Locate the cell with the specified text and output its [x, y] center coordinate. 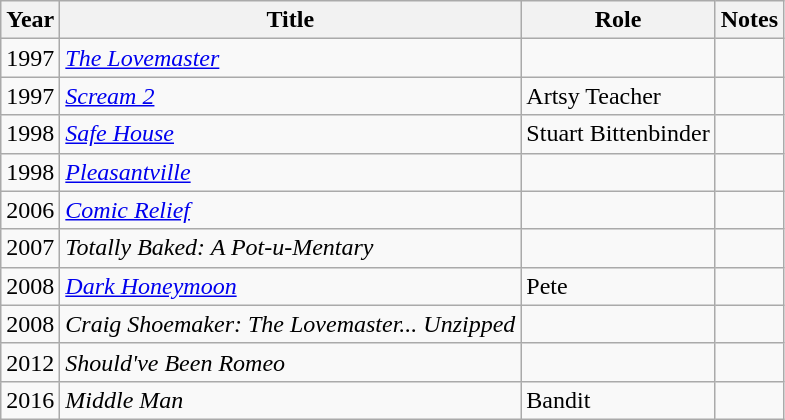
Bandit [618, 400]
Safe House [290, 134]
Notes [749, 20]
The Lovemaster [290, 58]
Middle Man [290, 400]
Role [618, 20]
Pete [618, 286]
Year [30, 20]
2007 [30, 248]
2012 [30, 362]
Craig Shoemaker: The Lovemaster... Unzipped [290, 324]
Pleasantville [290, 172]
Artsy Teacher [618, 96]
Comic Relief [290, 210]
2016 [30, 400]
Title [290, 20]
Dark Honeymoon [290, 286]
Scream 2 [290, 96]
Stuart Bittenbinder [618, 134]
Should've Been Romeo [290, 362]
Totally Baked: A Pot-u-Mentary [290, 248]
2006 [30, 210]
